Scan for the cell matching the given text and deliver its (x, y) coordinate at center. 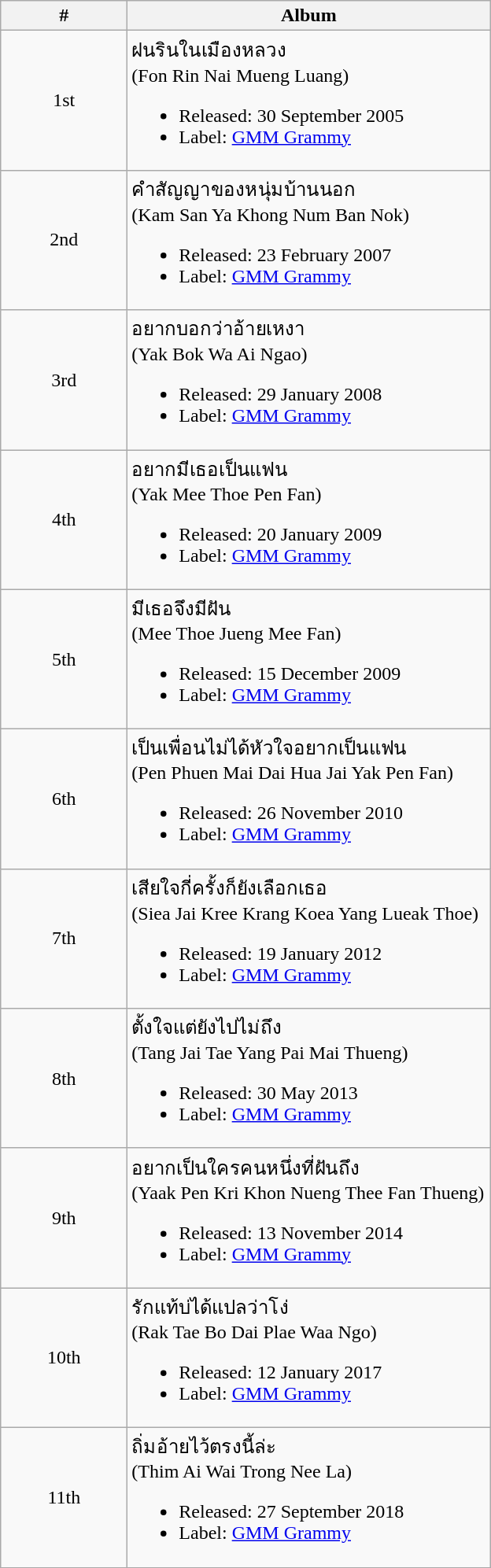
6th (65, 799)
# (65, 16)
7th (65, 939)
2nd (65, 240)
อยากบอกว่าอ้ายเหงา(Yak Bok Wa Ai Ngao)Released: 29 January 2008Label: GMM Grammy (308, 380)
5th (65, 659)
Album (308, 16)
8th (65, 1079)
เสียใจกี่ครั้งก็ยังเลือกเธอ(Siea Jai Kree Krang Koea Yang Lueak Thoe)Released: 19 January 2012Label: GMM Grammy (308, 939)
อยากมีเธอเป็นแฟน(Yak Mee Thoe Pen Fan)Released: 20 January 2009Label: GMM Grammy (308, 520)
คำสัญญาของหนุ่มบ้านนอก(Kam San Ya Khong Num Ban Nok)Released: 23 February 2007Label: GMM Grammy (308, 240)
ถิ่มอ้ายไว้ตรงนี้ล่ะ(Thim Ai Wai Trong Nee La)Released: 27 September 2018Label: GMM Grammy (308, 1497)
4th (65, 520)
รักแท้บ่ได้แปลว่าโง่(Rak Tae Bo Dai Plae Waa Ngo)Released: 12 January 2017Label: GMM Grammy (308, 1358)
อยากเป็นใครคนหนึ่งที่ฝันถึง(Yaak Pen Kri Khon Nueng Thee Fan Thueng)Released: 13 November 2014Label: GMM Grammy (308, 1218)
1st (65, 101)
มีเธอจึงมีฝัน(Mee Thoe Jueng Mee Fan)Released: 15 December 2009Label: GMM Grammy (308, 659)
9th (65, 1218)
ตั้งใจแต่ยังไปไม่ถึง(Tang Jai Tae Yang Pai Mai Thueng)Released: 30 May 2013Label: GMM Grammy (308, 1079)
10th (65, 1358)
ฝนรินในเมืองหลวง(Fon Rin Nai Mueng Luang)Released: 30 September 2005Label: GMM Grammy (308, 101)
เป็นเพื่อนไม่ได้หัวใจอยากเป็นแฟน(Pen Phuen Mai Dai Hua Jai Yak Pen Fan)Released: 26 November 2010Label: GMM Grammy (308, 799)
11th (65, 1497)
3rd (65, 380)
